Return the [X, Y] coordinate for the center point of the cell that contains the specified text.  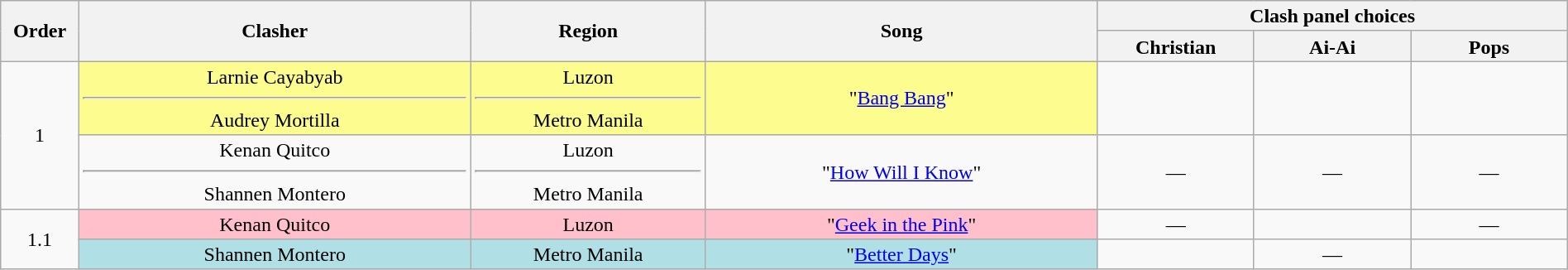
1.1 [40, 239]
Larnie CayabyabAudrey Mortilla [275, 98]
"Geek in the Pink" [901, 224]
Shannen Montero [275, 255]
LuzonMetro Manila [588, 98]
Christian [1176, 46]
Clasher [275, 31]
Region [588, 31]
"Bang Bang" [901, 98]
1 [40, 135]
Kenan QuitcoShannen Montero [275, 172]
Clash panel choices [1332, 17]
Luzon [588, 224]
"How Will I Know" [901, 172]
Song [901, 31]
Order [40, 31]
Metro Manila [588, 255]
Luzon Metro Manila [588, 172]
Pops [1489, 46]
Kenan Quitco [275, 224]
"Better Days" [901, 255]
Ai-Ai [1331, 46]
